Return (x, y) of the center of cell containing provided text 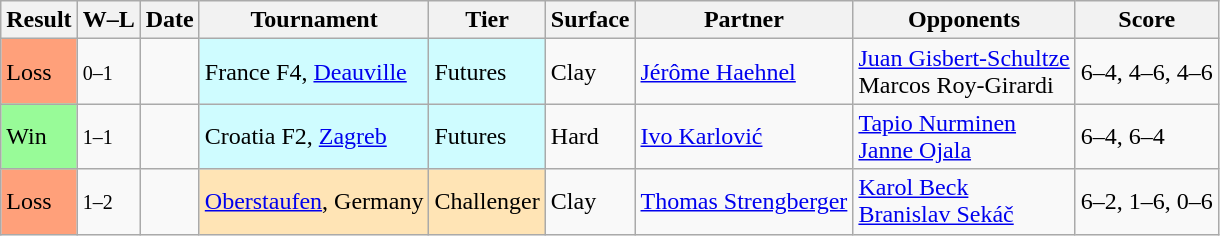
Tournament (314, 20)
Karol Beck Branislav Sekáč (964, 202)
Win (39, 136)
Partner (744, 20)
W–L (108, 20)
Opponents (964, 20)
6–2, 1–6, 0–6 (1146, 202)
Challenger (487, 202)
Hard (590, 136)
6–4, 6–4 (1146, 136)
Juan Gisbert-Schultze Marcos Roy-Girardi (964, 72)
0–1 (108, 72)
Jérôme Haehnel (744, 72)
Oberstaufen, Germany (314, 202)
Result (39, 20)
1–1 (108, 136)
France F4, Deauville (314, 72)
Surface (590, 20)
Thomas Strengberger (744, 202)
Tapio Nurminen Janne Ojala (964, 136)
Ivo Karlović (744, 136)
1–2 (108, 202)
6–4, 4–6, 4–6 (1146, 72)
Croatia F2, Zagreb (314, 136)
Score (1146, 20)
Tier (487, 20)
Date (170, 20)
